Search for the cell housing the specified text and yield its [X, Y] center coordinate. 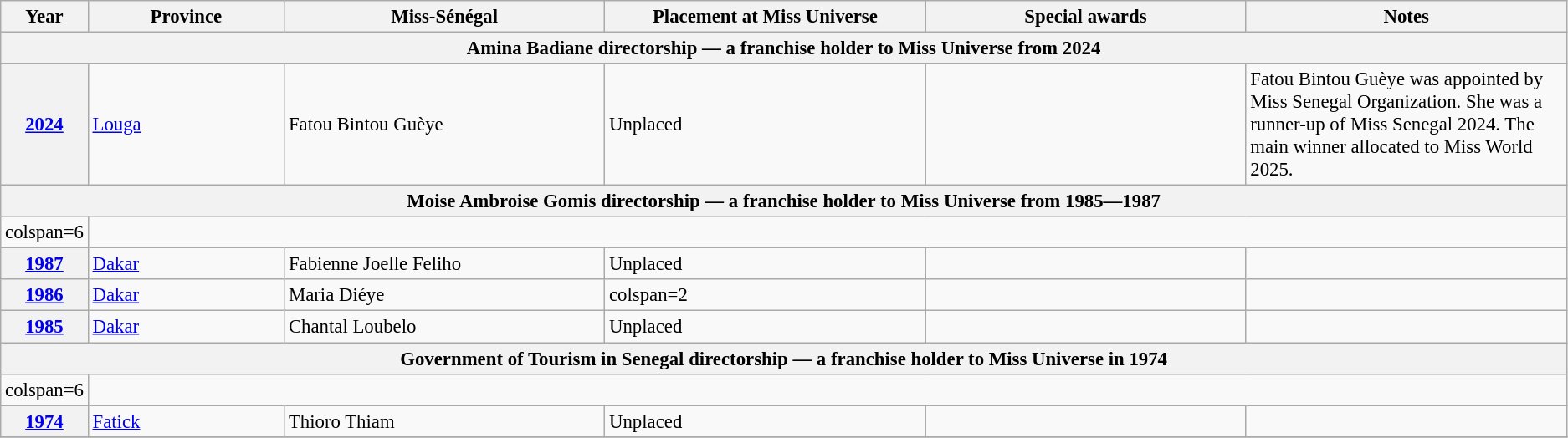
Year [44, 17]
1987 [44, 264]
Fatick [186, 421]
Maria Diéye [445, 295]
Thioro Thiam [445, 421]
Louga [186, 125]
2024 [44, 125]
Notes [1407, 17]
Fatou Bintou Guèye [445, 125]
Amina Badiane directorship — a franchise holder to Miss Universe from 2024 [784, 48]
Special awards [1086, 17]
colspan=2 [765, 295]
Placement at Miss Universe [765, 17]
Province [186, 17]
Fabienne Joelle Feliho [445, 264]
Chantal Loubelo [445, 327]
1974 [44, 421]
Miss-Sénégal [445, 17]
Moise Ambroise Gomis directorship — a franchise holder to Miss Universe from 1985―1987 [784, 201]
Government of Tourism in Senegal directorship — a franchise holder to Miss Universe in 1974 [784, 359]
1986 [44, 295]
1985 [44, 327]
